From the cell containing the given text, extract its center point as (X, Y) coordinate. 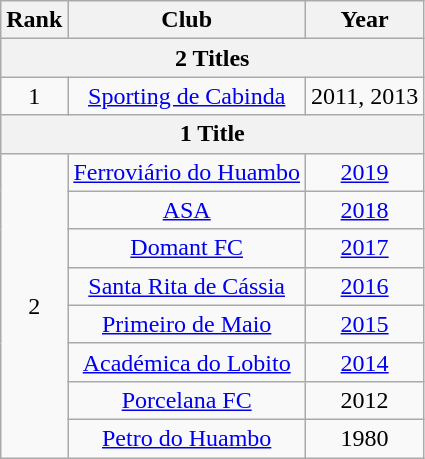
Rank (34, 20)
Ferroviário do Huambo (187, 172)
Year (365, 20)
1980 (365, 438)
2012 (365, 400)
Petro do Huambo (187, 438)
1 Title (212, 134)
Domant FC (187, 248)
1 (34, 96)
2016 (365, 286)
2018 (365, 210)
2011, 2013 (365, 96)
Primeiro de Maio (187, 324)
Académica do Lobito (187, 362)
Club (187, 20)
2014 (365, 362)
2 Titles (212, 58)
2 (34, 305)
2019 (365, 172)
ASA (187, 210)
2015 (365, 324)
Santa Rita de Cássia (187, 286)
Sporting de Cabinda (187, 96)
2017 (365, 248)
Porcelana FC (187, 400)
